For the text-containing cell, return its midpoint in (X, Y) coordinate format. 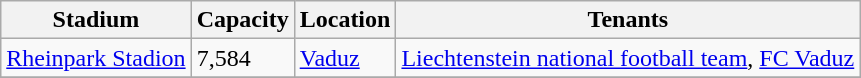
Liechtenstein national football team, FC Vaduz (628, 58)
7,584 (242, 58)
Tenants (628, 20)
Capacity (242, 20)
Location (345, 20)
Rheinpark Stadion (96, 58)
Stadium (96, 20)
Vaduz (345, 58)
